Return [x, y] of the center of cell containing provided text 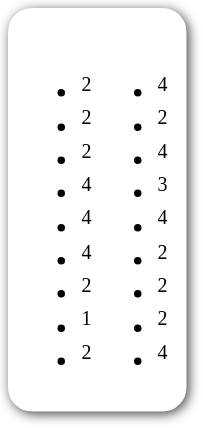
222444212 [56, 210]
424342224 [132, 210]
